Pinpoint the cell where the given text exists, returning its [x, y] midpoint coordinate. 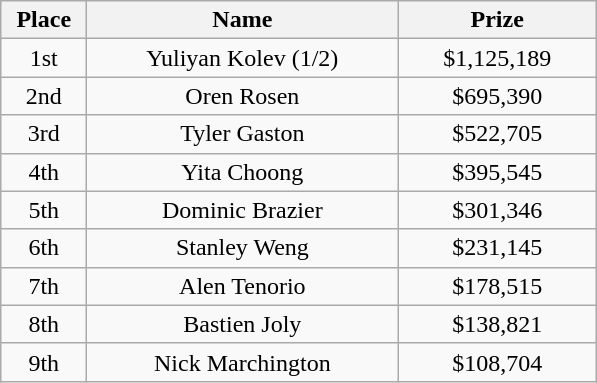
Bastien Joly [242, 324]
7th [44, 286]
$1,125,189 [498, 58]
9th [44, 362]
8th [44, 324]
Name [242, 20]
5th [44, 210]
$108,704 [498, 362]
$178,515 [498, 286]
4th [44, 172]
Prize [498, 20]
6th [44, 248]
Place [44, 20]
Dominic Brazier [242, 210]
Oren Rosen [242, 96]
Tyler Gaston [242, 134]
$522,705 [498, 134]
$695,390 [498, 96]
Alen Tenorio [242, 286]
1st [44, 58]
Yita Choong [242, 172]
$138,821 [498, 324]
$301,346 [498, 210]
Nick Marchington [242, 362]
Yuliyan Kolev (1/2) [242, 58]
$395,545 [498, 172]
2nd [44, 96]
3rd [44, 134]
Stanley Weng [242, 248]
$231,145 [498, 248]
